Provide the [X, Y] coordinate of the cell's center where the given text is located.  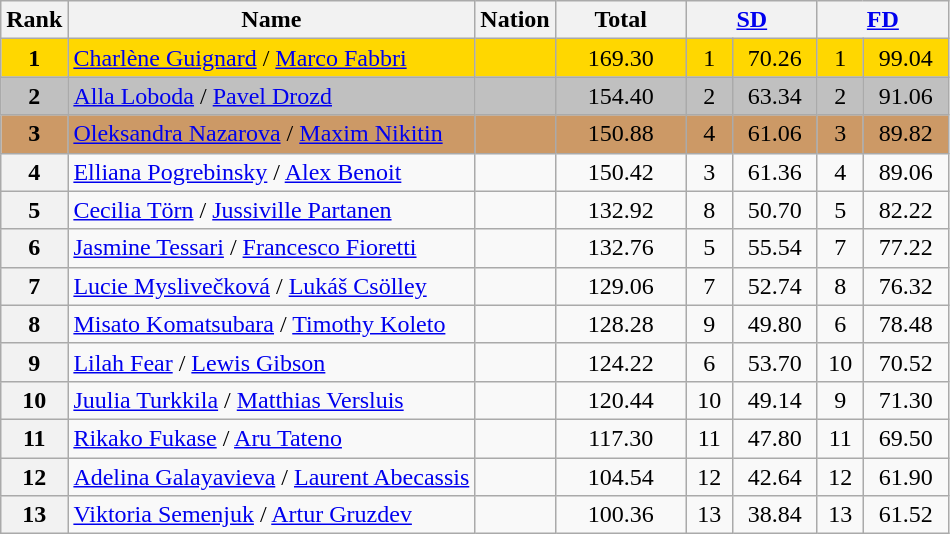
71.30 [906, 400]
104.54 [620, 477]
50.70 [774, 210]
49.80 [774, 324]
Charlène Guignard / Marco Fabbri [272, 58]
Misato Komatsubara / Timothy Koleto [272, 324]
117.30 [620, 438]
89.82 [906, 134]
49.14 [774, 400]
91.06 [906, 96]
Lucie Myslivečková / Lukáš Csölley [272, 286]
124.22 [620, 362]
132.92 [620, 210]
Viktoria Semenjuk / Artur Gruzdev [272, 515]
129.06 [620, 286]
61.06 [774, 134]
150.88 [620, 134]
Rikako Fukase / Aru Tateno [272, 438]
77.22 [906, 248]
47.80 [774, 438]
FD [882, 20]
89.06 [906, 172]
82.22 [906, 210]
61.90 [906, 477]
Total [620, 20]
76.32 [906, 286]
Juulia Turkkila / Matthias Versluis [272, 400]
120.44 [620, 400]
Rank [34, 20]
Adelina Galayavieva / Laurent Abecassis [272, 477]
70.52 [906, 362]
100.36 [620, 515]
38.84 [774, 515]
Name [272, 20]
Cecilia Törn / Jussiville Partanen [272, 210]
Elliana Pogrebinsky / Alex Benoit [272, 172]
Jasmine Tessari / Francesco Fioretti [272, 248]
55.54 [774, 248]
Lilah Fear / Lewis Gibson [272, 362]
169.30 [620, 58]
132.76 [620, 248]
63.34 [774, 96]
69.50 [906, 438]
154.40 [620, 96]
Alla Loboda / Pavel Drozd [272, 96]
70.26 [774, 58]
53.70 [774, 362]
150.42 [620, 172]
99.04 [906, 58]
78.48 [906, 324]
Oleksandra Nazarova / Maxim Nikitin [272, 134]
SD [752, 20]
61.52 [906, 515]
128.28 [620, 324]
42.64 [774, 477]
52.74 [774, 286]
61.36 [774, 172]
Nation [515, 20]
